Pinpoint the cell where the given text exists, returning its (X, Y) midpoint coordinate. 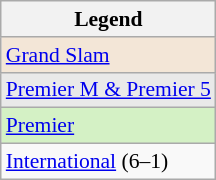
Legend (108, 19)
Grand Slam (108, 55)
Premier M & Premier 5 (108, 90)
Premier (108, 126)
International (6–1) (108, 162)
